Search for the cell housing the specified text and yield its [x, y] center coordinate. 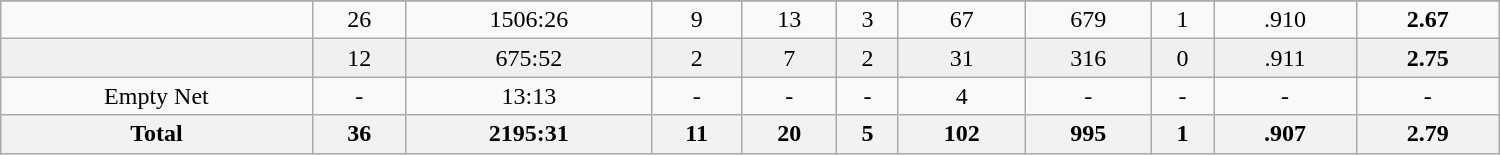
.907 [1286, 134]
Total [156, 134]
31 [962, 58]
995 [1088, 134]
.911 [1286, 58]
20 [789, 134]
2195:31 [528, 134]
1506:26 [528, 20]
9 [696, 20]
316 [1088, 58]
12 [359, 58]
13:13 [528, 96]
67 [962, 20]
2.75 [1428, 58]
26 [359, 20]
675:52 [528, 58]
5 [867, 134]
4 [962, 96]
13 [789, 20]
3 [867, 20]
2.67 [1428, 20]
7 [789, 58]
36 [359, 134]
11 [696, 134]
102 [962, 134]
679 [1088, 20]
0 [1183, 58]
Empty Net [156, 96]
.910 [1286, 20]
2.79 [1428, 134]
